Detect which cell encompasses the target text, then output its (x, y) center coordinate. 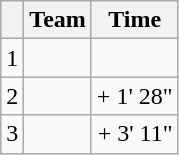
Time (134, 20)
3 (12, 134)
1 (12, 58)
2 (12, 96)
+ 3' 11" (134, 134)
Team (58, 20)
+ 1' 28" (134, 96)
